Find where the given text appears and provide that cell's center as [x, y] coordinate. 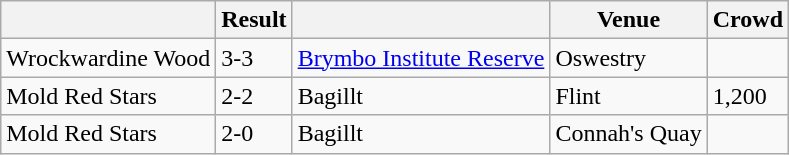
Result [254, 20]
Flint [628, 96]
3-3 [254, 58]
2-0 [254, 134]
2-2 [254, 96]
Venue [628, 20]
Wrockwardine Wood [108, 58]
Connah's Quay [628, 134]
Crowd [748, 20]
Oswestry [628, 58]
Brymbo Institute Reserve [421, 58]
1,200 [748, 96]
